Provide the (x, y) coordinate of the cell's center where the given text is located.  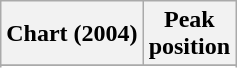
Peakposition (189, 34)
Chart (2004) (72, 34)
